Find where the given text appears and provide that cell's center as (x, y) coordinate. 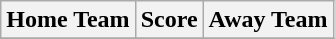
Home Team (68, 20)
Score (169, 20)
Away Team (268, 20)
